Identify which cell holds the provided text, then report its [X, Y] central coordinate. 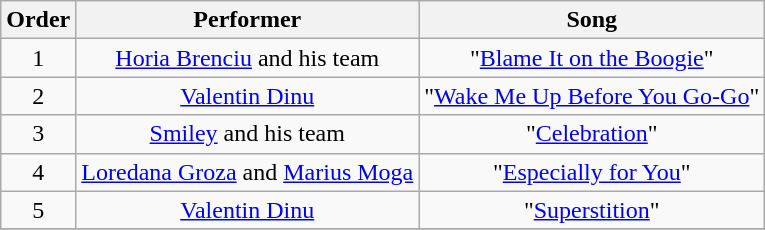
"Wake Me Up Before You Go-Go" [592, 96]
Performer [248, 20]
"Celebration" [592, 134]
1 [38, 58]
Order [38, 20]
Horia Brenciu and his team [248, 58]
"Superstition" [592, 210]
Smiley and his team [248, 134]
Loredana Groza and Marius Moga [248, 172]
5 [38, 210]
"Especially for You" [592, 172]
"Blame It on the Boogie" [592, 58]
Song [592, 20]
4 [38, 172]
3 [38, 134]
2 [38, 96]
